Return [X, Y] of the center of cell containing provided text 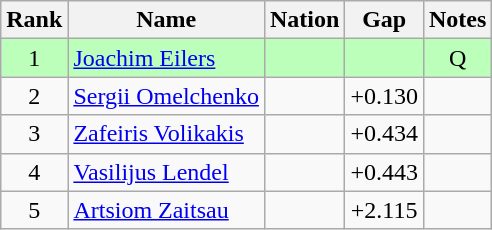
1 [34, 58]
+2.115 [384, 210]
Rank [34, 20]
Joachim Eilers [166, 58]
Artsiom Zaitsau [166, 210]
+0.434 [384, 134]
Nation [304, 20]
Sergii Omelchenko [166, 96]
Name [166, 20]
+0.443 [384, 172]
Zafeiris Volikakis [166, 134]
3 [34, 134]
+0.130 [384, 96]
Gap [384, 20]
5 [34, 210]
2 [34, 96]
Notes [457, 20]
Q [457, 58]
Vasilijus Lendel [166, 172]
4 [34, 172]
